Capture the cell that displays the provided text and extract its (x, y) central coordinate. 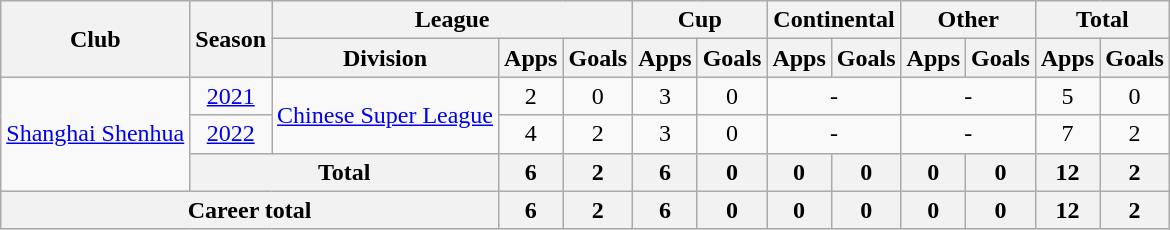
Season (231, 39)
Continental (834, 20)
2021 (231, 96)
7 (1067, 134)
Shanghai Shenhua (96, 134)
4 (531, 134)
Club (96, 39)
Other (968, 20)
Career total (250, 210)
Chinese Super League (386, 115)
Division (386, 58)
Cup (700, 20)
2022 (231, 134)
League (452, 20)
5 (1067, 96)
